For the text-containing cell, return its midpoint in (X, Y) coordinate format. 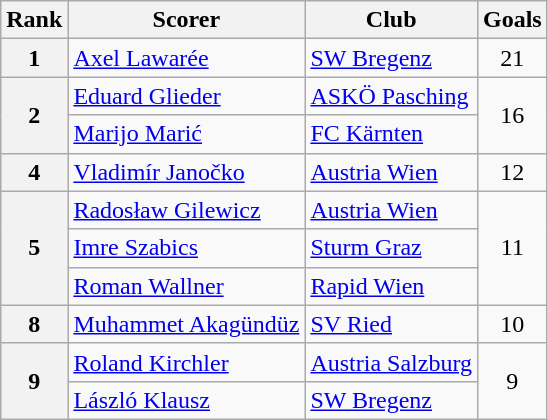
ASKÖ Pasching (392, 96)
2 (34, 115)
Roman Wallner (186, 286)
12 (512, 172)
Axel Lawarée (186, 58)
László Klausz (186, 400)
Austria Salzburg (392, 362)
8 (34, 324)
5 (34, 248)
11 (512, 248)
FC Kärnten (392, 134)
10 (512, 324)
Rank (34, 20)
Sturm Graz (392, 248)
Radosław Gilewicz (186, 210)
21 (512, 58)
Roland Kirchler (186, 362)
SV Ried (392, 324)
Scorer (186, 20)
Club (392, 20)
Vladimír Janočko (186, 172)
Muhammet Akagündüz (186, 324)
Eduard Glieder (186, 96)
1 (34, 58)
Goals (512, 20)
16 (512, 115)
Imre Szabics (186, 248)
Rapid Wien (392, 286)
Marijo Marić (186, 134)
4 (34, 172)
